Capture the cell that displays the provided text and extract its [x, y] central coordinate. 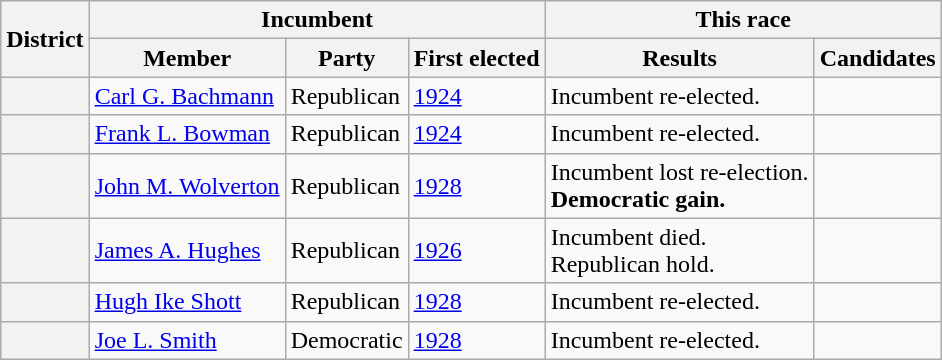
Hugh Ike Shott [187, 302]
1926 [476, 250]
Frank L. Bowman [187, 134]
This race [743, 20]
John M. Wolverton [187, 186]
Incumbent lost re-election.Democratic gain. [680, 186]
Democratic [346, 340]
Incumbent died.Republican hold. [680, 250]
Member [187, 58]
District [45, 39]
Results [680, 58]
Incumbent [317, 20]
Joe L. Smith [187, 340]
Candidates [878, 58]
Carl G. Bachmann [187, 96]
First elected [476, 58]
Party [346, 58]
James A. Hughes [187, 250]
